Capture the cell that displays the provided text and extract its [X, Y] central coordinate. 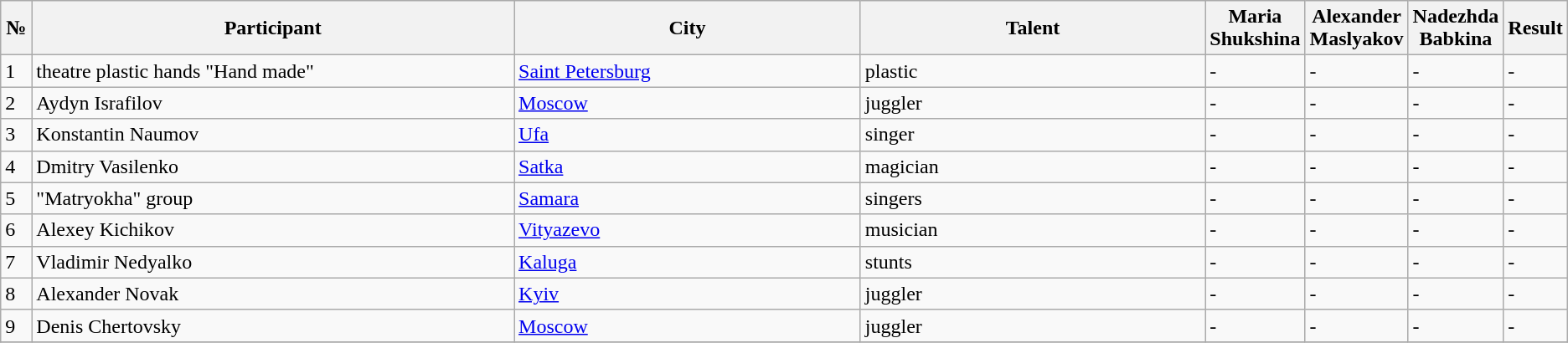
7 [17, 262]
3 [17, 135]
plastic [1033, 71]
Samara [688, 198]
Participant [273, 28]
2 [17, 103]
singer [1033, 135]
Alexey Kichikov [273, 230]
magician [1033, 166]
City [688, 28]
Aydyn Israfilov [273, 103]
Satka [688, 166]
Saint Petersburg [688, 71]
Result [1535, 28]
9 [17, 325]
6 [17, 230]
Alexander Maslyakov [1357, 28]
Kaluga [688, 262]
Talent [1033, 28]
Vladimir Nedyalko [273, 262]
Ufa [688, 135]
singers [1033, 198]
Dmitry Vasilenko [273, 166]
8 [17, 294]
1 [17, 71]
theatre plastic hands "Hand made" [273, 71]
4 [17, 166]
"Matryokha" group [273, 198]
Alexander Novak [273, 294]
Vityazevo [688, 230]
№ [17, 28]
Denis Chertovsky [273, 325]
Konstantin Naumov [273, 135]
Kyiv [688, 294]
Maria Shukshina [1255, 28]
musician [1033, 230]
5 [17, 198]
Nadezhda Babkina [1456, 28]
stunts [1033, 262]
